Identify which cell holds the provided text, then report its [X, Y] central coordinate. 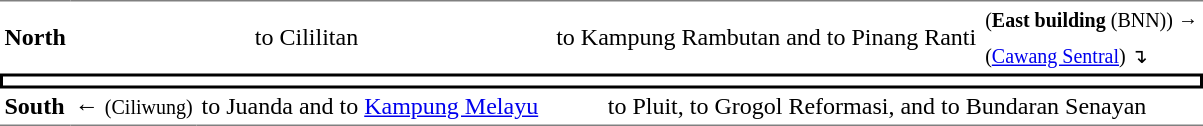
← (Ciliwung) [134, 107]
to Pluit, to Grogol Reformasi, and to Bundaran Senayan [878, 107]
(Cawang Sentral) ↴ [1092, 56]
(East building (BNN)) → [1092, 19]
to Cililitan [306, 37]
to Kampung Rambutan and to Pinang Ranti [766, 37]
South [35, 107]
to Juanda and to Kampung Melayu [370, 107]
North [35, 37]
